From the cell containing the given text, extract its center point as (X, Y) coordinate. 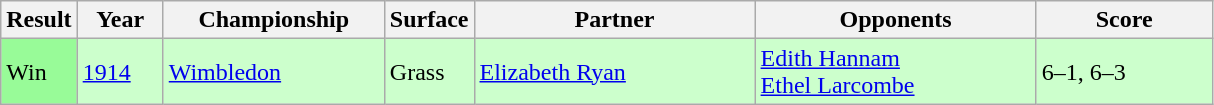
Elizabeth Ryan (614, 72)
Score (1124, 20)
Result (39, 20)
Championship (274, 20)
Win (39, 72)
6–1, 6–3 (1124, 72)
Wimbledon (274, 72)
Partner (614, 20)
Grass (429, 72)
Edith Hannam Ethel Larcombe (896, 72)
1914 (120, 72)
Year (120, 20)
Opponents (896, 20)
Surface (429, 20)
